Capture the cell that displays the provided text and extract its (x, y) central coordinate. 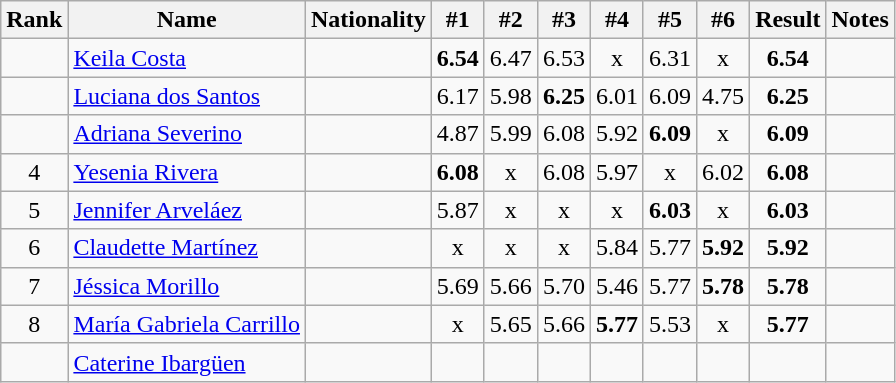
6.31 (670, 58)
6.47 (510, 58)
5 (34, 210)
#5 (670, 20)
6.01 (616, 96)
4 (34, 172)
5.84 (616, 248)
5.87 (458, 210)
#4 (616, 20)
7 (34, 286)
Rank (34, 20)
5.97 (616, 172)
Notes (860, 20)
6.02 (724, 172)
Luciana dos Santos (187, 96)
5.70 (564, 286)
#3 (564, 20)
Caterine Ibargüen (187, 362)
6.53 (564, 58)
4.75 (724, 96)
María Gabriela Carrillo (187, 324)
Jéssica Morillo (187, 286)
5.46 (616, 286)
#1 (458, 20)
#2 (510, 20)
6 (34, 248)
Jennifer Arveláez (187, 210)
6.17 (458, 96)
5.98 (510, 96)
8 (34, 324)
5.65 (510, 324)
Nationality (368, 20)
Claudette Martínez (187, 248)
5.99 (510, 134)
#6 (724, 20)
5.69 (458, 286)
Result (788, 20)
Keila Costa (187, 58)
Adriana Severino (187, 134)
Yesenia Rivera (187, 172)
Name (187, 20)
5.53 (670, 324)
4.87 (458, 134)
